Locate the cell with the specified text and output its (X, Y) center coordinate. 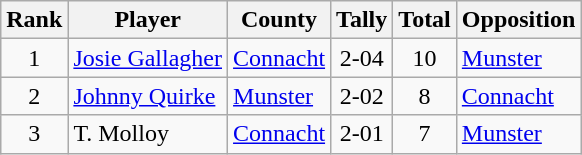
2 (34, 96)
T. Molloy (148, 134)
Josie Gallagher (148, 58)
3 (34, 134)
8 (425, 96)
7 (425, 134)
2-04 (362, 58)
1 (34, 58)
Johnny Quirke (148, 96)
10 (425, 58)
Rank (34, 20)
Tally (362, 20)
County (280, 20)
Player (148, 20)
Total (425, 20)
2-02 (362, 96)
2-01 (362, 134)
Opposition (518, 20)
